Extract the [X, Y] coordinate from the center of the cell holding the provided text.  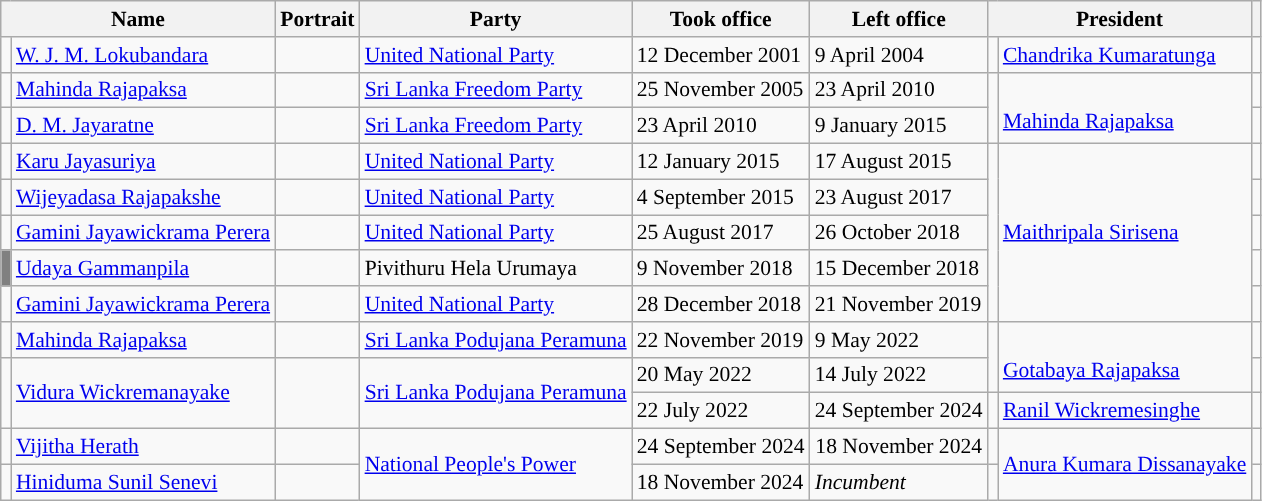
22 July 2022 [721, 411]
28 December 2018 [721, 304]
W. J. M. Lokubandara [143, 55]
Party [496, 19]
Chandrika Kumaratunga [1124, 55]
15 December 2018 [899, 269]
Maithripala Sirisena [1124, 233]
25 November 2005 [721, 90]
Portrait [317, 19]
Incumbent [899, 482]
12 December 2001 [721, 55]
25 August 2017 [721, 233]
17 August 2015 [899, 162]
Karu Jayasuriya [143, 162]
D. M. Jayaratne [143, 126]
22 November 2019 [721, 340]
14 July 2022 [899, 375]
Name [138, 19]
President [1120, 19]
Wijeyadasa Rajapakshe [143, 197]
9 May 2022 [899, 340]
21 November 2019 [899, 304]
Vidura Wickremanayake [143, 392]
Hiniduma Sunil Senevi [143, 482]
Took office [721, 19]
Pivithuru Hela Urumaya [496, 269]
9 January 2015 [899, 126]
23 August 2017 [899, 197]
Gotabaya Rajapaksa [1124, 358]
National People's Power [496, 464]
26 October 2018 [899, 233]
Udaya Gammanpila [143, 269]
12 January 2015 [721, 162]
Anura Kumara Dissanayake [1124, 464]
4 September 2015 [721, 197]
9 April 2004 [899, 55]
Vijitha Herath [143, 447]
Left office [899, 19]
Ranil Wickremesinghe [1124, 411]
9 November 2018 [721, 269]
20 May 2022 [721, 375]
